Locate the cell with the specified text and output its [x, y] center coordinate. 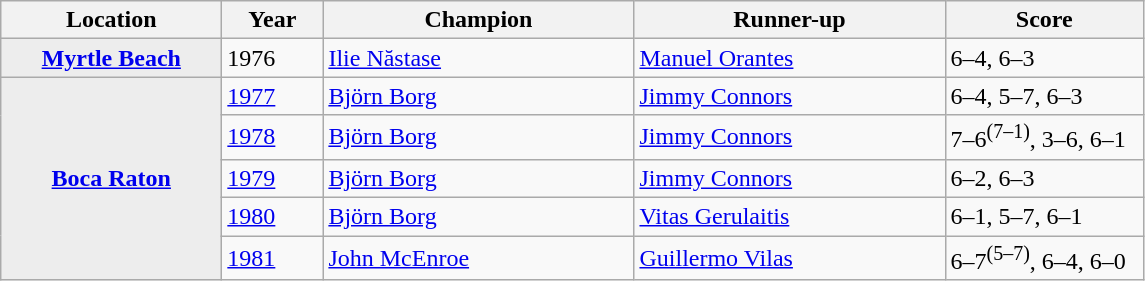
Runner-up [790, 20]
1981 [272, 258]
1979 [272, 178]
1980 [272, 217]
Boca Raton [112, 178]
Score [1044, 20]
Manuel Orantes [790, 58]
1977 [272, 96]
6–2, 6–3 [1044, 178]
Year [272, 20]
6–4, 6–3 [1044, 58]
6–7(5–7), 6–4, 6–0 [1044, 258]
1978 [272, 138]
1976 [272, 58]
Guillermo Vilas [790, 258]
Location [112, 20]
6–1, 5–7, 6–1 [1044, 217]
Ilie Năstase [478, 58]
John McEnroe [478, 258]
7–6(7–1), 3–6, 6–1 [1044, 138]
Champion [478, 20]
6–4, 5–7, 6–3 [1044, 96]
Myrtle Beach [112, 58]
Vitas Gerulaitis [790, 217]
